Detect which cell encompasses the target text, then output its (X, Y) center coordinate. 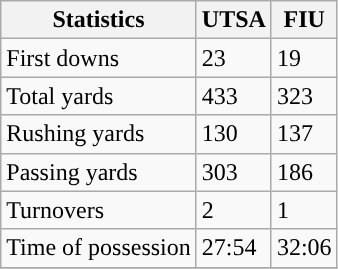
130 (234, 134)
23 (234, 58)
Statistics (99, 20)
186 (304, 172)
FIU (304, 20)
Turnovers (99, 210)
303 (234, 172)
323 (304, 96)
27:54 (234, 248)
1 (304, 210)
19 (304, 58)
137 (304, 134)
Passing yards (99, 172)
First downs (99, 58)
Rushing yards (99, 134)
32:06 (304, 248)
433 (234, 96)
UTSA (234, 20)
Time of possession (99, 248)
Total yards (99, 96)
2 (234, 210)
